Locate the cell with the specified text and output its (x, y) center coordinate. 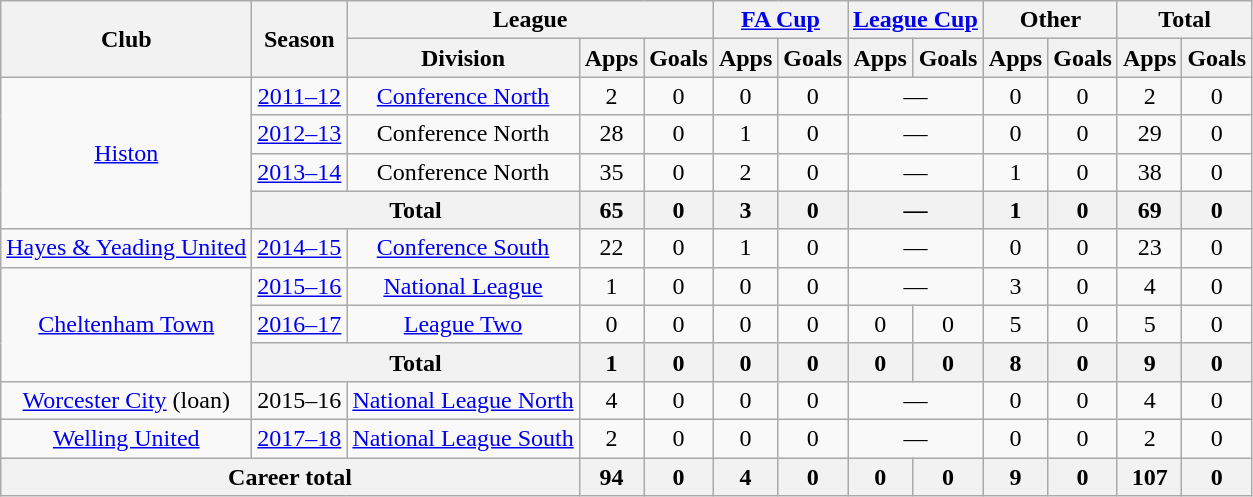
28 (611, 134)
Worcester City (loan) (126, 400)
2011–12 (300, 96)
94 (611, 477)
Histon (126, 153)
Conference South (463, 248)
38 (1149, 172)
29 (1149, 134)
Division (463, 58)
35 (611, 172)
2014–15 (300, 248)
2017–18 (300, 438)
National League (463, 286)
2012–13 (300, 134)
Career total (290, 477)
2016–17 (300, 324)
Hayes & Yeading United (126, 248)
League (530, 20)
National League South (463, 438)
65 (611, 210)
Welling United (126, 438)
69 (1149, 210)
23 (1149, 248)
League Cup (916, 20)
107 (1149, 477)
8 (1015, 362)
League Two (463, 324)
Season (300, 39)
Other (1050, 20)
FA Cup (780, 20)
Cheltenham Town (126, 324)
2013–14 (300, 172)
National League North (463, 400)
Club (126, 39)
22 (611, 248)
